Pinpoint the cell where the given text exists, returning its [x, y] midpoint coordinate. 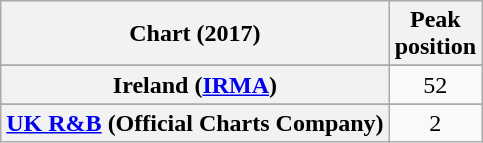
Peakposition [435, 34]
Chart (2017) [195, 34]
UK R&B (Official Charts Company) [195, 123]
Ireland (IRMA) [195, 85]
52 [435, 85]
2 [435, 123]
